Identify which cell holds the provided text, then report its (X, Y) central coordinate. 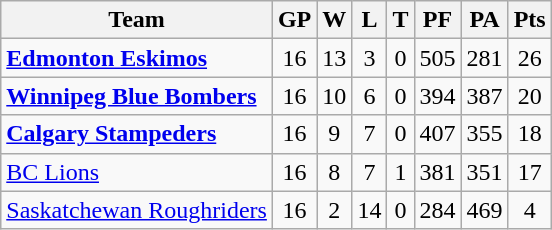
Pts (530, 20)
Saskatchewan Roughriders (137, 210)
407 (438, 134)
Edmonton Eskimos (137, 58)
BC Lions (137, 172)
394 (438, 96)
18 (530, 134)
355 (484, 134)
2 (334, 210)
4 (530, 210)
1 (400, 172)
281 (484, 58)
20 (530, 96)
13 (334, 58)
PF (438, 20)
6 (370, 96)
14 (370, 210)
GP (294, 20)
381 (438, 172)
387 (484, 96)
Team (137, 20)
PA (484, 20)
17 (530, 172)
26 (530, 58)
3 (370, 58)
Winnipeg Blue Bombers (137, 96)
284 (438, 210)
469 (484, 210)
W (334, 20)
T (400, 20)
10 (334, 96)
505 (438, 58)
9 (334, 134)
L (370, 20)
Calgary Stampeders (137, 134)
351 (484, 172)
8 (334, 172)
